Provide the (X, Y) coordinate of the cell's center where the given text is located.  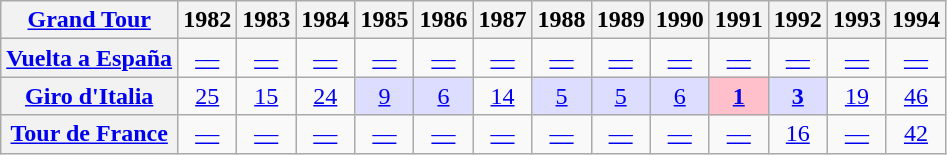
3 (798, 96)
9 (384, 96)
1987 (502, 20)
1982 (208, 20)
1 (738, 96)
25 (208, 96)
1990 (680, 20)
1992 (798, 20)
Grand Tour (90, 20)
14 (502, 96)
Vuelta a España (90, 58)
Giro d'Italia (90, 96)
1984 (326, 20)
19 (856, 96)
1994 (916, 20)
1988 (562, 20)
1985 (384, 20)
1983 (266, 20)
16 (798, 134)
42 (916, 134)
Tour de France (90, 134)
1993 (856, 20)
1991 (738, 20)
1989 (620, 20)
1986 (444, 20)
15 (266, 96)
46 (916, 96)
24 (326, 96)
